Identify which cell holds the provided text, then report its [x, y] central coordinate. 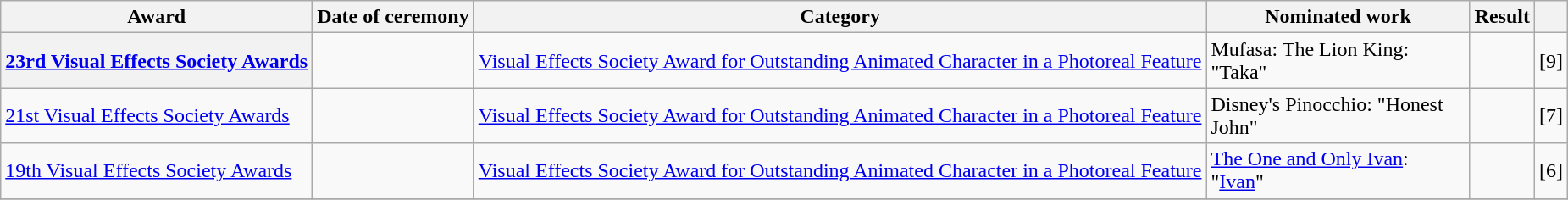
Mufasa: The Lion King: "Taka" [1338, 61]
[7] [1550, 115]
Nominated work [1338, 17]
Disney's Pinocchio: "Honest John" [1338, 115]
[9] [1550, 61]
The One and Only Ivan: "Ivan" [1338, 171]
23rd Visual Effects Society Awards [157, 61]
Result [1502, 17]
Award [157, 17]
[6] [1550, 171]
Category [840, 17]
Date of ceremony [393, 17]
19th Visual Effects Society Awards [157, 171]
21st Visual Effects Society Awards [157, 115]
